Capture the cell that displays the provided text and extract its [x, y] central coordinate. 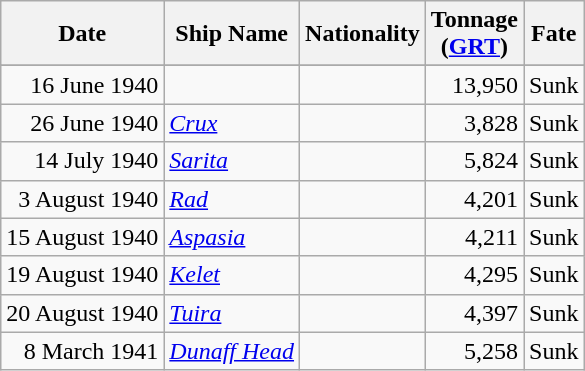
5,258 [474, 351]
4,201 [474, 199]
13,950 [474, 85]
Crux [232, 123]
26 June 1940 [82, 123]
8 March 1941 [82, 351]
Nationality [363, 34]
3,828 [474, 123]
16 June 1940 [82, 85]
4,397 [474, 313]
Kelet [232, 275]
Ship Name [232, 34]
4,295 [474, 275]
Rad [232, 199]
Tonnage (GRT) [474, 34]
Fate [554, 34]
Tuira [232, 313]
19 August 1940 [82, 275]
5,824 [474, 161]
3 August 1940 [82, 199]
Dunaff Head [232, 351]
15 August 1940 [82, 237]
Date [82, 34]
20 August 1940 [82, 313]
14 July 1940 [82, 161]
Aspasia [232, 237]
4,211 [474, 237]
Sarita [232, 161]
